Capture the cell that displays the provided text and extract its [X, Y] central coordinate. 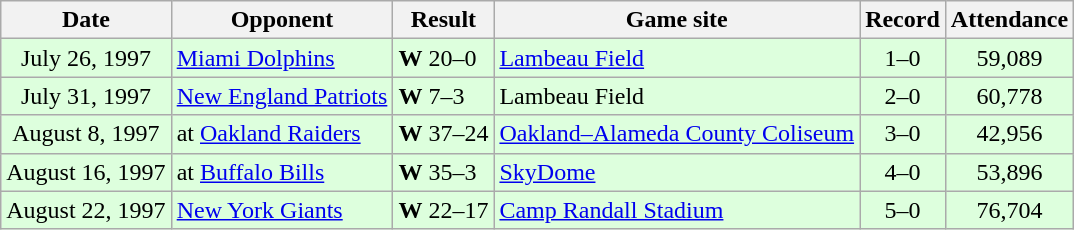
42,956 [1009, 134]
August 22, 1997 [86, 210]
July 26, 1997 [86, 58]
Miami Dolphins [282, 58]
76,704 [1009, 210]
W 22–17 [444, 210]
July 31, 1997 [86, 96]
W 35–3 [444, 172]
at Buffalo Bills [282, 172]
Record [903, 20]
August 16, 1997 [86, 172]
Game site [677, 20]
1–0 [903, 58]
SkyDome [677, 172]
W 7–3 [444, 96]
Camp Randall Stadium [677, 210]
New York Giants [282, 210]
5–0 [903, 210]
Attendance [1009, 20]
Date [86, 20]
New England Patriots [282, 96]
3–0 [903, 134]
4–0 [903, 172]
August 8, 1997 [86, 134]
59,089 [1009, 58]
W 20–0 [444, 58]
at Oakland Raiders [282, 134]
W 37–24 [444, 134]
2–0 [903, 96]
53,896 [1009, 172]
60,778 [1009, 96]
Result [444, 20]
Oakland–Alameda County Coliseum [677, 134]
Opponent [282, 20]
